Return the (x, y) coordinate for the center point of the cell that contains the specified text.  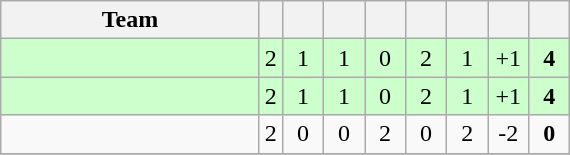
-2 (508, 134)
Team (130, 20)
